Find where the given text appears and provide that cell's center as (x, y) coordinate. 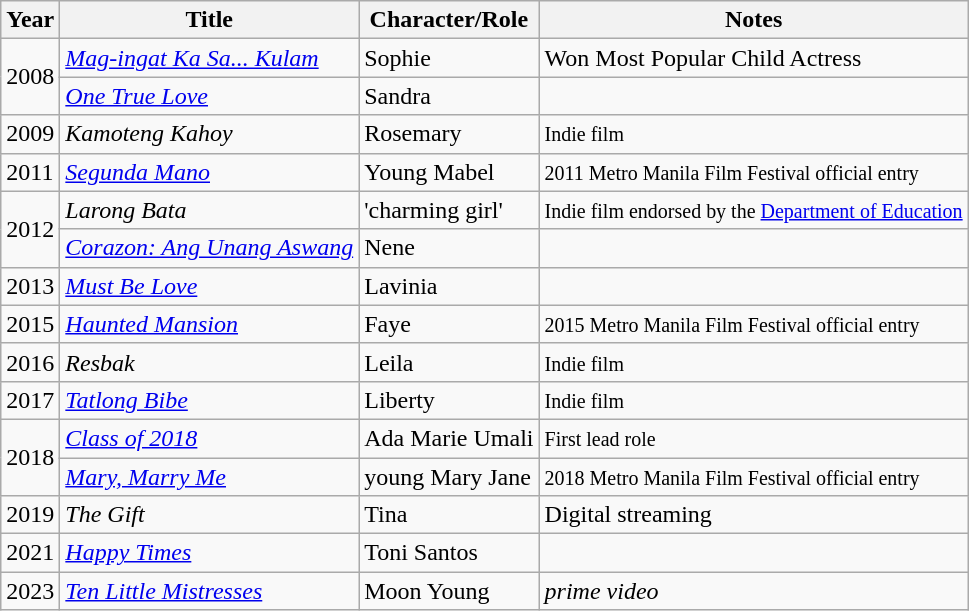
Year (30, 20)
First lead role (754, 438)
Character/Role (449, 20)
Sophie (449, 58)
Moon Young (449, 591)
2018 Metro Manila Film Festival official entry (754, 477)
Class of 2018 (210, 438)
Segunda Mano (210, 172)
Larong Bata (210, 210)
2021 (30, 553)
Ada Marie Umali (449, 438)
2019 (30, 515)
2018 (30, 457)
Sandra (449, 96)
One True Love (210, 96)
Ten Little Mistresses (210, 591)
Mary, Marry Me (210, 477)
Mag-ingat Ka Sa... Kulam (210, 58)
Young Mabel (449, 172)
Notes (754, 20)
Faye (449, 324)
Indie film endorsed by the Department of Education (754, 210)
Rosemary (449, 134)
Kamoteng Kahoy (210, 134)
Tatlong Bibe (210, 400)
Toni Santos (449, 553)
Happy Times (210, 553)
Digital streaming (754, 515)
Title (210, 20)
Lavinia (449, 286)
2023 (30, 591)
Tina (449, 515)
2011 (30, 172)
prime video (754, 591)
Won Most Popular Child Actress (754, 58)
2011 Metro Manila Film Festival official entry (754, 172)
Must Be Love (210, 286)
Leila (449, 362)
Liberty (449, 400)
2016 (30, 362)
The Gift (210, 515)
Haunted Mansion (210, 324)
2015 (30, 324)
2013 (30, 286)
Resbak (210, 362)
Corazon: Ang Unang Aswang (210, 248)
2012 (30, 229)
2008 (30, 77)
'charming girl' (449, 210)
young Mary Jane (449, 477)
2015 Metro Manila Film Festival official entry (754, 324)
Nene (449, 248)
2009 (30, 134)
2017 (30, 400)
